Search for the cell housing the specified text and yield its (X, Y) center coordinate. 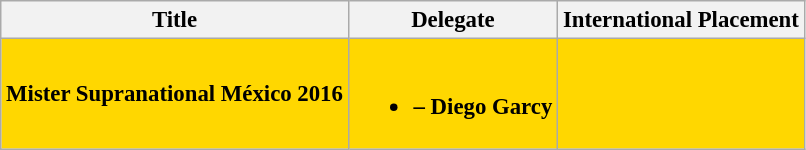
Delegate (452, 20)
– Diego Garcy (452, 94)
Mister Supranational México 2016 (174, 94)
International Placement (682, 20)
Title (174, 20)
